Return (x, y) of the center of cell containing provided text 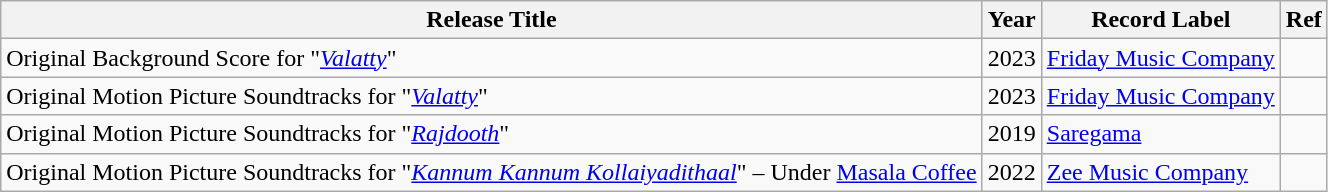
2019 (1012, 134)
2022 (1012, 172)
Record Label (1160, 20)
Release Title (492, 20)
Original Motion Picture Soundtracks for "Kannum Kannum Kollaiyadithaal" – Under Masala Coffee (492, 172)
Year (1012, 20)
Ref (1304, 20)
Original Motion Picture Soundtracks for "Rajdooth" (492, 134)
Saregama (1160, 134)
Zee Music Company (1160, 172)
Original Motion Picture Soundtracks for "Valatty" (492, 96)
Original Background Score for "Valatty" (492, 58)
